Capture the cell that displays the provided text and extract its (X, Y) central coordinate. 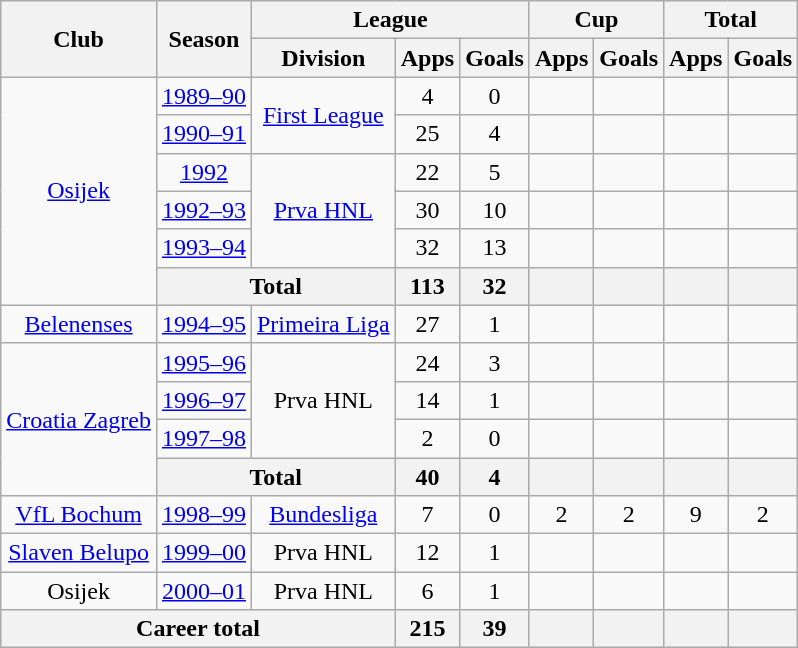
12 (427, 553)
27 (427, 324)
2000–01 (204, 591)
39 (495, 629)
1996–97 (204, 400)
Division (323, 58)
30 (427, 210)
1998–99 (204, 515)
Belenenses (79, 324)
7 (427, 515)
9 (696, 515)
Bundesliga (323, 515)
1995–96 (204, 362)
1992–93 (204, 210)
Croatia Zagreb (79, 419)
1992 (204, 172)
13 (495, 248)
215 (427, 629)
Career total (198, 629)
1997–98 (204, 438)
1989–90 (204, 96)
5 (495, 172)
10 (495, 210)
Club (79, 39)
VfL Bochum (79, 515)
113 (427, 286)
1999–00 (204, 553)
Cup (596, 20)
1993–94 (204, 248)
14 (427, 400)
1994–95 (204, 324)
Primeira Liga (323, 324)
3 (495, 362)
1990–91 (204, 134)
Slaven Belupo (79, 553)
40 (427, 477)
25 (427, 134)
22 (427, 172)
First League (323, 115)
24 (427, 362)
Season (204, 39)
6 (427, 591)
League (390, 20)
